Return [X, Y] of the center of cell containing provided text 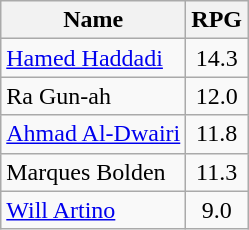
14.3 [217, 58]
Hamed Haddadi [94, 58]
11.3 [217, 172]
11.8 [217, 134]
9.0 [217, 210]
Marques Bolden [94, 172]
Name [94, 20]
Ra Gun-ah [94, 96]
RPG [217, 20]
Ahmad Al-Dwairi [94, 134]
Will Artino [94, 210]
12.0 [217, 96]
